Detect which cell encompasses the target text, then output its (x, y) center coordinate. 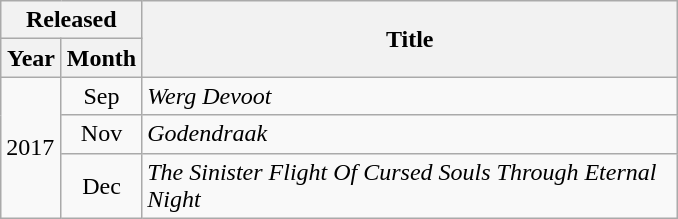
Nov (101, 134)
Month (101, 58)
Dec (101, 186)
2017 (32, 148)
Godendraak (410, 134)
Sep (101, 96)
Year (32, 58)
Title (410, 39)
Werg Devoot (410, 96)
Released (72, 20)
The Sinister Flight Of Cursed Souls Through Eternal Night (410, 186)
